Pinpoint the cell where the given text exists, returning its [x, y] midpoint coordinate. 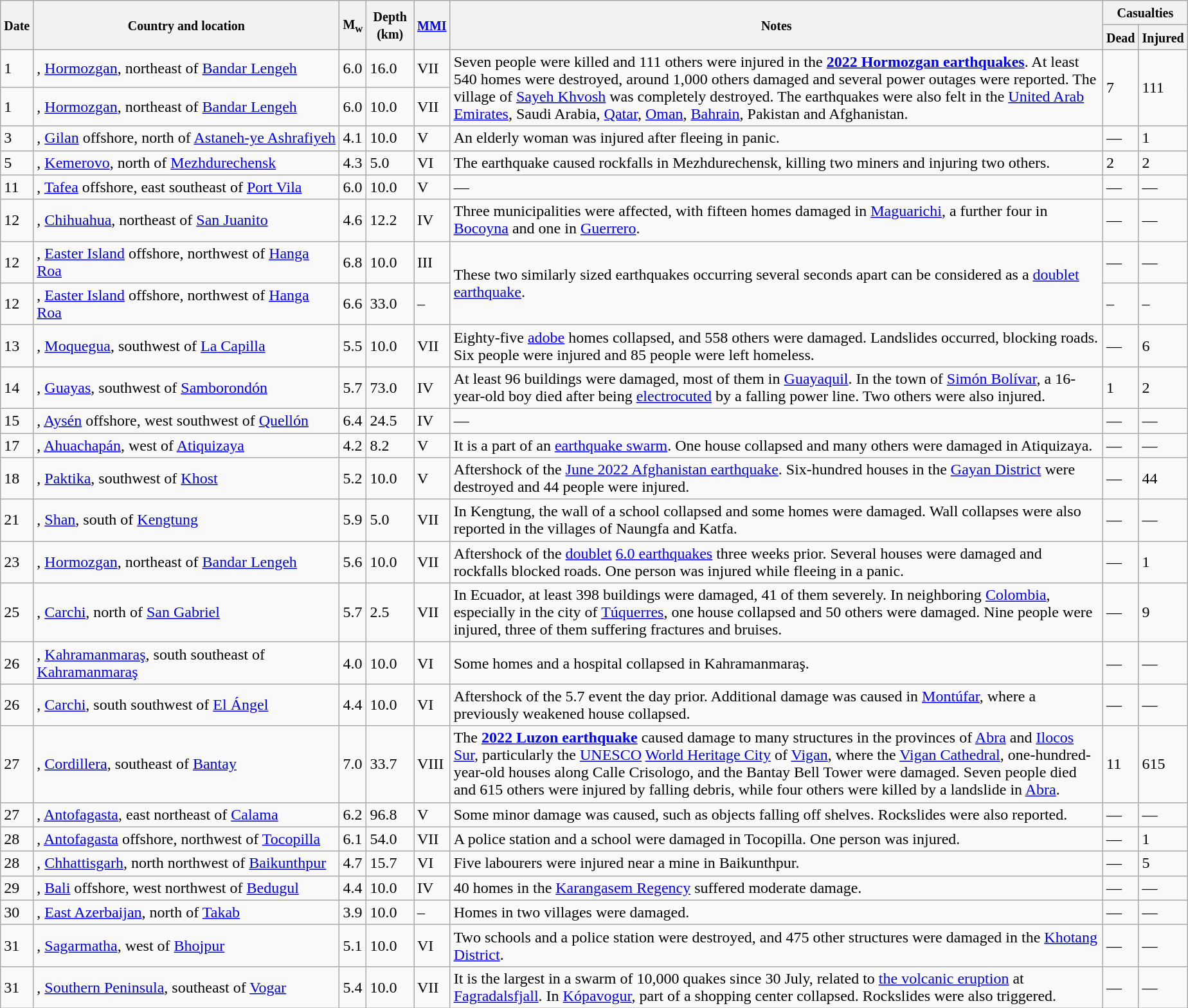
5.6 [353, 562]
5.9 [353, 521]
6.4 [353, 420]
, Carchi, north of San Gabriel [186, 613]
2.5 [390, 613]
, Sagarmatha, west of Bhojpur [186, 945]
Aftershock of the 5.7 event the day prior. Additional damage was caused in Montúfar, where a previously weakened house collapsed. [777, 705]
615 [1163, 764]
, Guayas, southwest of Samborondón [186, 387]
The earthquake caused rockfalls in Mezhdurechensk, killing two miners and injuring two others. [777, 163]
A police station and a school were damaged in Tocopilla. One person was injured. [777, 839]
, Carchi, south southwest of El Ángel [186, 705]
, Antofagasta, east northeast of Calama [186, 815]
3.9 [353, 912]
5.1 [353, 945]
33.0 [390, 303]
21 [17, 521]
17 [17, 446]
, Gilan offshore, north of Astaneh-ye Ashrafiyeh [186, 138]
, Moquegua, southwest of La Capilla [186, 346]
4.2 [353, 446]
, Antofagasta offshore, northwest of Tocopilla [186, 839]
18 [17, 478]
29 [17, 888]
5.2 [353, 478]
6.1 [353, 839]
15 [17, 420]
4.3 [353, 163]
4.6 [353, 220]
It is a part of an earthquake swarm. One house collapsed and many others were damaged in Atiquizaya. [777, 446]
, Cordillera, southeast of Bantay [186, 764]
III [432, 262]
VIII [432, 764]
4.0 [353, 663]
30 [17, 912]
, Paktika, southwest of Khost [186, 478]
MMI [432, 25]
96.8 [390, 815]
Injured [1163, 37]
16.0 [390, 69]
, Aysén offshore, west southwest of Quellón [186, 420]
33.7 [390, 764]
Three municipalities were affected, with fifteen homes damaged in Maguarichi, a further four in Bocoyna and one in Guerrero. [777, 220]
, Bali offshore, west northwest of Bedugul [186, 888]
An elderly woman was injured after fleeing in panic. [777, 138]
, Tafea offshore, east southeast of Port Vila [186, 187]
12.2 [390, 220]
, Chihuahua, northeast of San Juanito [186, 220]
13 [17, 346]
Some homes and a hospital collapsed in Kahramanmaraş. [777, 663]
15.7 [390, 863]
, Ahuachapán, west of Atiquizaya [186, 446]
Depth (km) [390, 25]
Two schools and a police station were destroyed, and 475 other structures were damaged in the Khotang District. [777, 945]
Five labourers were injured near a mine in Baikunthpur. [777, 863]
, Kahramanmaraş, south southeast of Kahramanmaraş [186, 663]
111 [1163, 87]
6.2 [353, 815]
Casualties [1145, 13]
Dead [1120, 37]
54.0 [390, 839]
8.2 [390, 446]
14 [17, 387]
Notes [777, 25]
6.6 [353, 303]
73.0 [390, 387]
These two similarly sized earthquakes occurring several seconds apart can be considered as a doublet earthquake. [777, 283]
25 [17, 613]
Country and location [186, 25]
24.5 [390, 420]
In Kengtung, the wall of a school collapsed and some homes were damaged. Wall collapses were also reported in the villages of Naungfa and Katfa. [777, 521]
3 [17, 138]
44 [1163, 478]
7.0 [353, 764]
, Southern Peninsula, southeast of Vogar [186, 987]
6.8 [353, 262]
23 [17, 562]
, Shan, south of Kengtung [186, 521]
4.7 [353, 863]
, Chhattisgarh, north northwest of Baikunthpur [186, 863]
Some minor damage was caused, such as objects falling off shelves. Rockslides were also reported. [777, 815]
4.1 [353, 138]
, Kemerovo, north of Mezhdurechensk [186, 163]
7 [1120, 87]
5.5 [353, 346]
Mw [353, 25]
9 [1163, 613]
Aftershock of the June 2022 Afghanistan earthquake. Six-hundred houses in the Gayan District were destroyed and 44 people were injured. [777, 478]
Date [17, 25]
5.4 [353, 987]
, East Azerbaijan, north of Takab [186, 912]
Homes in two villages were damaged. [777, 912]
6 [1163, 346]
40 homes in the Karangasem Regency suffered moderate damage. [777, 888]
